Detect which cell encompasses the target text, then output its [X, Y] center coordinate. 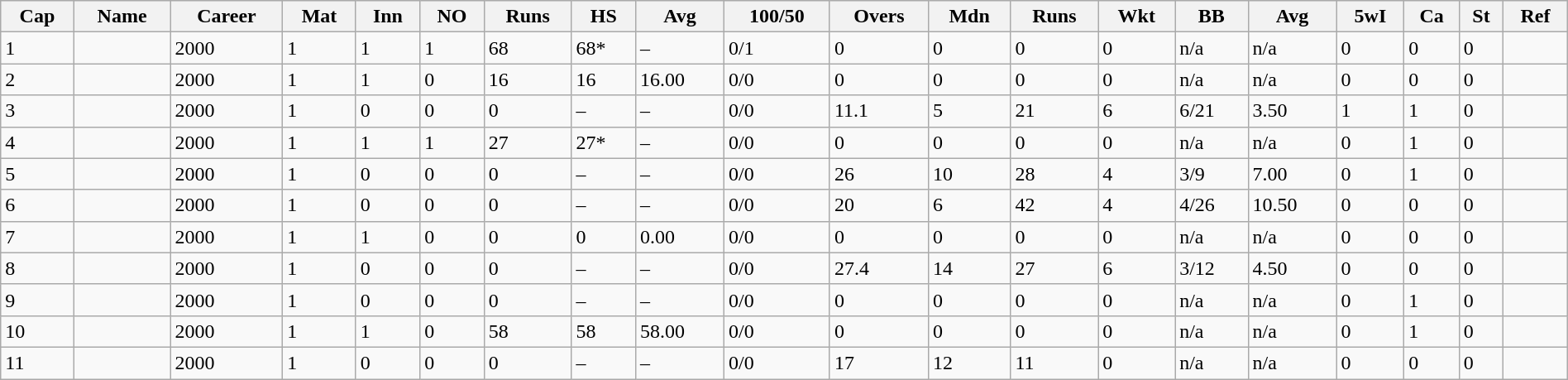
42 [1054, 205]
10.50 [1292, 205]
St [1480, 17]
0/1 [777, 48]
NO [452, 17]
Wkt [1136, 17]
28 [1054, 174]
7 [37, 237]
58.00 [680, 331]
68* [604, 48]
Mat [319, 17]
3/9 [1212, 174]
68 [528, 48]
Career [227, 17]
16.00 [680, 79]
27* [604, 142]
Ca [1432, 17]
2 [37, 79]
Mdn [969, 17]
4/26 [1212, 205]
12 [969, 363]
Name [122, 17]
20 [878, 205]
21 [1054, 111]
3/12 [1212, 268]
0.00 [680, 237]
26 [878, 174]
6/21 [1212, 111]
3.50 [1292, 111]
Cap [37, 17]
Ref [1536, 17]
3 [37, 111]
4.50 [1292, 268]
7.00 [1292, 174]
9 [37, 300]
14 [969, 268]
HS [604, 17]
11.1 [878, 111]
17 [878, 363]
100/50 [777, 17]
BB [1212, 17]
5wI [1370, 17]
8 [37, 268]
Overs [878, 17]
Inn [387, 17]
27.4 [878, 268]
